Capture the cell that displays the provided text and extract its (x, y) central coordinate. 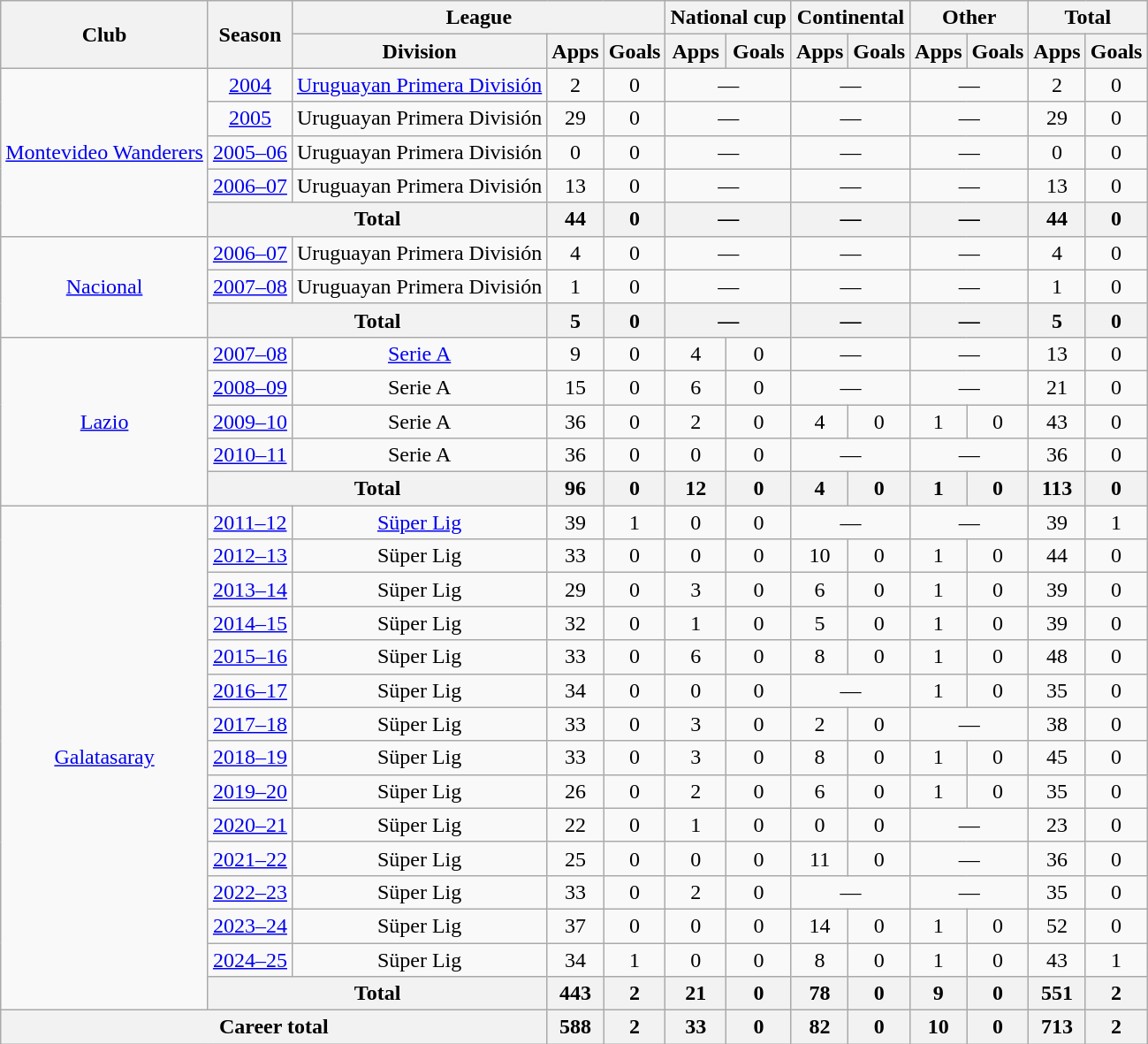
Other (969, 18)
443 (575, 994)
26 (575, 791)
25 (575, 858)
Montevideo Wanderers (104, 152)
2017–18 (249, 724)
Division (419, 51)
2010–11 (249, 455)
2014–15 (249, 623)
588 (575, 1027)
Club (104, 34)
2012–13 (249, 556)
2013–14 (249, 590)
Nacional (104, 286)
2023–24 (249, 926)
23 (1057, 825)
713 (1057, 1027)
15 (575, 387)
96 (575, 489)
2005 (249, 118)
Continental (850, 18)
2011–12 (249, 522)
14 (819, 926)
League (479, 18)
22 (575, 825)
12 (696, 489)
11 (819, 858)
Career total (274, 1027)
32 (575, 623)
82 (819, 1027)
Lazio (104, 421)
551 (1057, 994)
2015–16 (249, 657)
52 (1057, 926)
38 (1057, 724)
Galatasaray (104, 758)
2022–23 (249, 892)
2018–19 (249, 758)
113 (1057, 489)
45 (1057, 758)
48 (1057, 657)
2008–09 (249, 387)
78 (819, 994)
2024–25 (249, 959)
2016–17 (249, 690)
Season (249, 34)
2009–10 (249, 422)
National cup (728, 18)
2020–21 (249, 825)
37 (575, 926)
2005–06 (249, 152)
2021–22 (249, 858)
2004 (249, 85)
2019–20 (249, 791)
